From the cell containing the given text, extract its center point as [X, Y] coordinate. 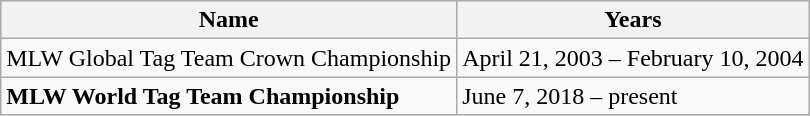
Years [633, 20]
MLW World Tag Team Championship [229, 96]
June 7, 2018 – present [633, 96]
MLW Global Tag Team Crown Championship [229, 58]
April 21, 2003 – February 10, 2004 [633, 58]
Name [229, 20]
